Output the [X, Y] coordinate of the center of the cell containing the given text.  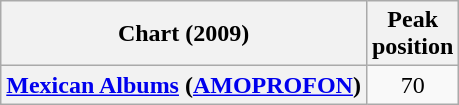
Mexican Albums (AMOPROFON) [184, 85]
Chart (2009) [184, 34]
Peakposition [412, 34]
70 [412, 85]
